Search for the cell housing the specified text and yield its (X, Y) center coordinate. 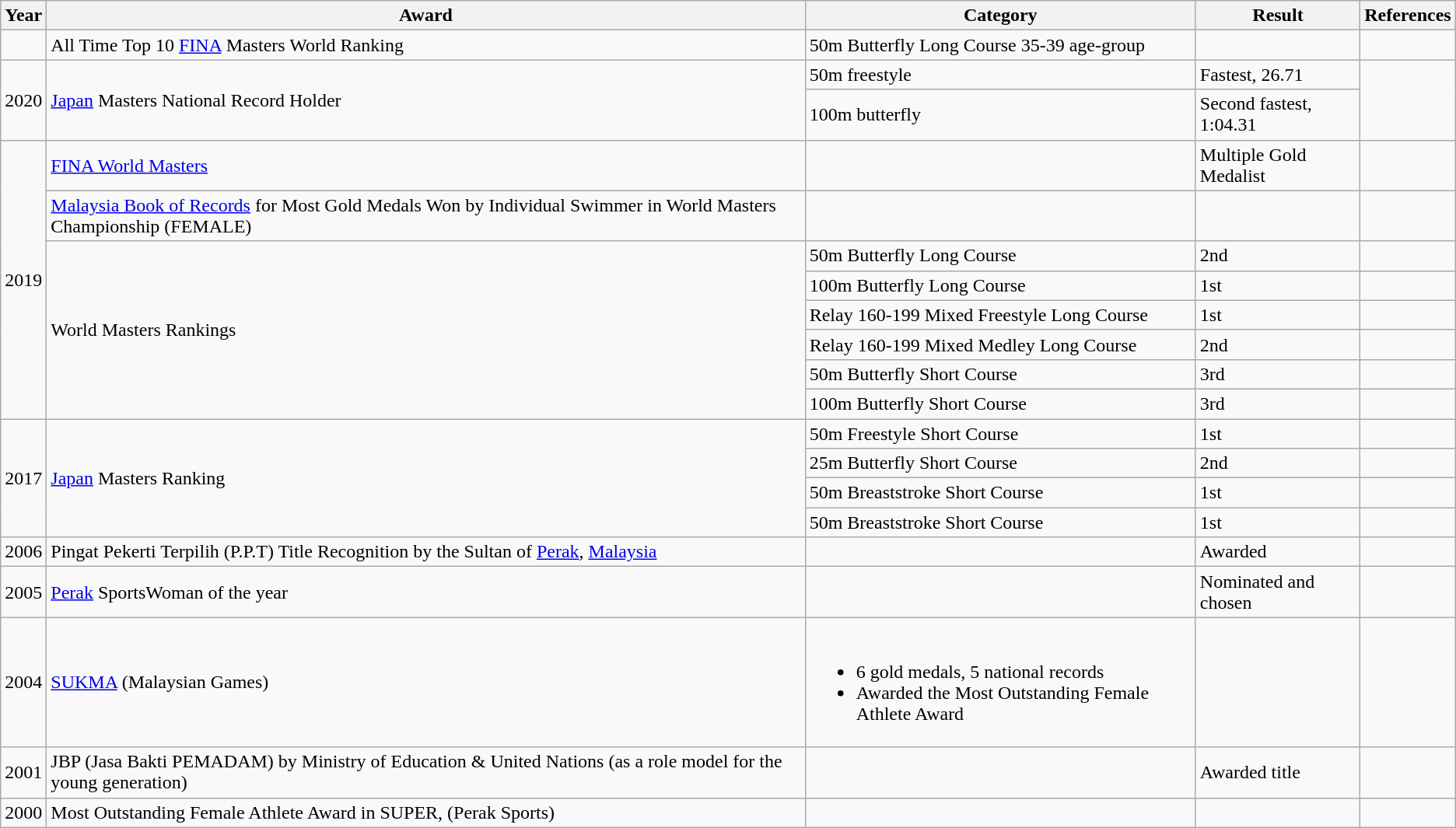
Relay 160-199 Mixed Medley Long Course (1000, 344)
Nominated and chosen (1277, 592)
50m Butterfly Short Course (1000, 374)
Relay 160-199 Mixed Freestyle Long Course (1000, 315)
Fastest, 26.71 (1277, 75)
Awarded title (1277, 773)
SUKMA (Malaysian Games) (426, 683)
Category (1000, 16)
Year (23, 16)
Awarded (1277, 552)
2004 (23, 683)
Perak SportsWoman of the year (426, 592)
2019 (23, 279)
50m Freestyle Short Course (1000, 433)
100m butterfly (1000, 115)
Most Outstanding Female Athlete Award in SUPER, (Perak Sports) (426, 812)
2020 (23, 100)
2017 (23, 477)
100m Butterfly Long Course (1000, 285)
6 gold medals, 5 national recordsAwarded the Most Outstanding Female Athlete Award (1000, 683)
World Masters Rankings (426, 330)
JBP (Jasa Bakti PEMADAM) by Ministry of Education & United Nations (as a role model for the young generation) (426, 773)
2001 (23, 773)
2006 (23, 552)
Second fastest, 1:04.31 (1277, 115)
100m Butterfly Short Course (1000, 404)
Multiple Gold Medalist (1277, 165)
50m Butterfly Long Course (1000, 256)
References (1408, 16)
2000 (23, 812)
FINA World Masters (426, 165)
Japan Masters National Record Holder (426, 100)
Award (426, 16)
All Time Top 10 FINA Masters World Ranking (426, 45)
Result (1277, 16)
2005 (23, 592)
Japan Masters Ranking (426, 477)
50m freestyle (1000, 75)
Malaysia Book of Records for Most Gold Medals Won by Individual Swimmer in World Masters Championship (FEMALE) (426, 216)
Pingat Pekerti Terpilih (P.P.T) Title Recognition by the Sultan of Perak, Malaysia (426, 552)
50m Butterfly Long Course 35-39 age-group (1000, 45)
25m Butterfly Short Course (1000, 463)
